Extract the [x, y] coordinate from the center of the cell holding the provided text.  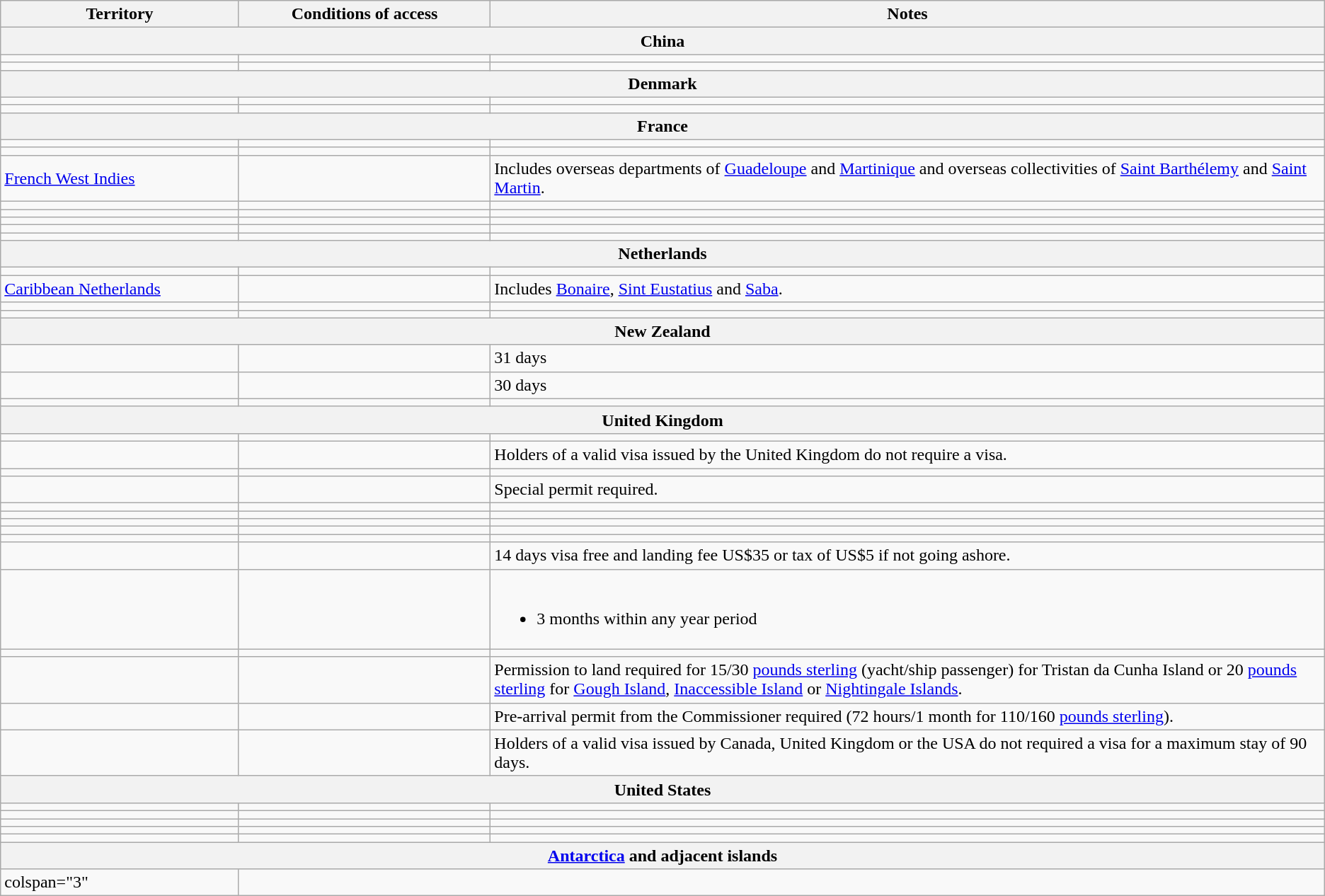
Includes Bonaire, Sint Eustatius and Saba. [907, 289]
Caribbean Netherlands [120, 289]
30 days [907, 385]
Territory [120, 14]
Netherlands [662, 254]
Pre-arrival permit from the Commissioner required (72 hours/1 month for 110/160 pounds sterling). [907, 716]
France [662, 126]
31 days [907, 358]
colspan="3" [120, 883]
United Kingdom [662, 420]
Notes [907, 14]
United States [662, 789]
14 days visa free and landing fee US$35 or tax of US$5 if not going ashore. [907, 556]
Includes overseas departments of Guadeloupe and Martinique and overseas collectivities of Saint Barthélemy and Saint Martin. [907, 178]
Holders of a valid visa issued by Canada, United Kingdom or the USA do not required a visa for a maximum stay of 90 days. [907, 753]
Conditions of access [364, 14]
3 months within any year period [907, 609]
Denmark [662, 84]
Holders of a valid visa issued by the United Kingdom do not require a visa. [907, 454]
French West Indies [120, 178]
Antarctica and adjacent islands [662, 856]
China [662, 41]
Special permit required. [907, 490]
New Zealand [662, 331]
